Identify which cell holds the provided text, then report its [X, Y] central coordinate. 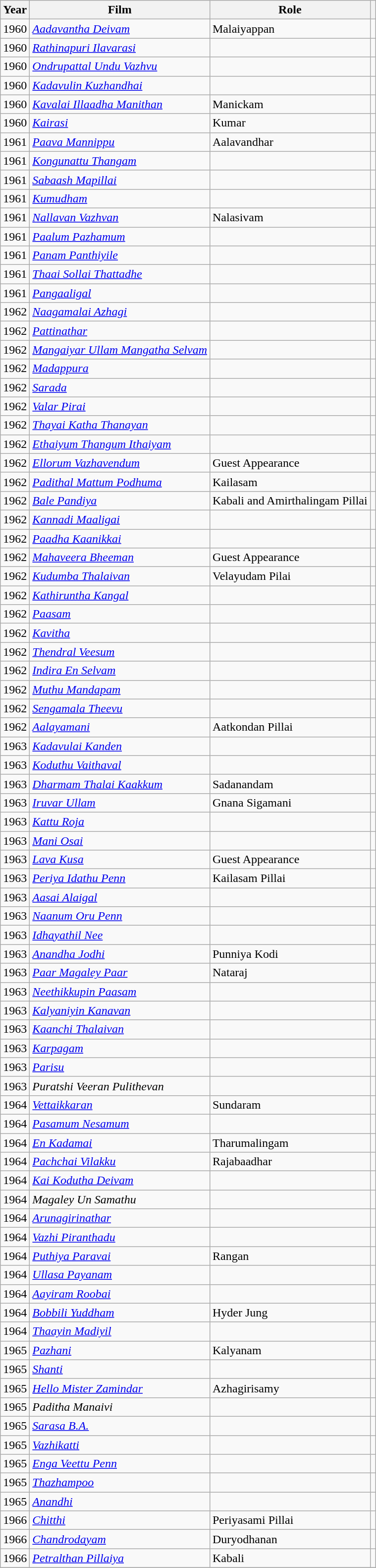
Punniya Kodi [290, 954]
Sarada [120, 387]
Kudumba Thalaivan [120, 576]
Kavalai Illaadha Manithan [120, 104]
Chitthi [120, 1520]
Petralthan Pillaiya [120, 1558]
Shanti [120, 1369]
Naanum Oru Penn [120, 916]
Vazhikatti [120, 1445]
Kannadi Maaligai [120, 519]
Muthu Mandapam [120, 690]
Kattu Roja [120, 821]
Paalum Pazhamum [120, 237]
Velayudam Pilai [290, 576]
Kalyaniyin Kanavan [120, 1010]
Padithal Mattum Podhuma [120, 482]
Paasam [120, 614]
Tharumalingam [290, 1142]
Aalavandhar [290, 142]
Aadavantha Deivam [120, 29]
Year [15, 10]
Kumar [290, 123]
Puthiya Paravai [120, 1256]
Aalayamani [120, 727]
Pasamum Nesamum [120, 1124]
Kailasam [290, 482]
Arunagirinathar [120, 1218]
Paditha Manaivi [120, 1407]
Puratshi Veeran Pulithevan [120, 1086]
Hyder Jung [290, 1313]
Nallavan Vazhvan [120, 217]
Chandrodayam [120, 1539]
Paadha Kaanikkai [120, 538]
Karpagam [120, 1048]
Aatkondan Pillai [290, 727]
Kongunattu Thangam [120, 161]
Bobbili Yuddham [120, 1313]
Thendral Veesum [120, 652]
Pazhani [120, 1350]
Manickam [290, 104]
Thaayin Madiyil [120, 1331]
Kairasi [120, 123]
Koduthu Vaithaval [120, 765]
Ullasa Payanam [120, 1275]
Duryodhanan [290, 1539]
Naagamalai Azhagi [120, 312]
Rathinapuri Ilavarasi [120, 48]
Panam Panthiyile [120, 255]
Thayai Katha Thanayan [120, 425]
Valar Pirai [120, 406]
Nataraj [290, 973]
Ondrupattal Undu Vazhvu [120, 66]
Azhagirisamy [290, 1388]
Kai Kodutha Deivam [120, 1181]
Parisu [120, 1067]
En Kadamai [120, 1142]
Kadavulai Kanden [120, 746]
Kadavulin Kuzhandhai [120, 85]
Nalasivam [290, 217]
Bale Pandiya [120, 501]
Ethaiyum Thangum Ithaiyam [120, 444]
Sadanandam [290, 784]
Gnana Sigamani [290, 803]
Kailasam Pillai [290, 878]
Kumudham [120, 198]
Ellorum Vazhavendum [120, 463]
Rangan [290, 1256]
Kathiruntha Kangal [120, 595]
Pangaaligal [120, 293]
Kabali and Amirthalingam Pillai [290, 501]
Anandhi [120, 1502]
Pachchai Vilakku [120, 1162]
Rajabaadhar [290, 1162]
Vettaikkaran [120, 1105]
Role [290, 10]
Periya Idathu Penn [120, 878]
Paar Magaley Paar [120, 973]
Malaiyappan [290, 29]
Sengamala Theevu [120, 708]
Sundaram [290, 1105]
Mani Osai [120, 841]
Thazhampoo [120, 1483]
Paava Mannippu [120, 142]
Indira En Selvam [120, 671]
Aayiram Roobai [120, 1294]
Kaanchi Thalaivan [120, 1029]
Kalyanam [290, 1350]
Mangaiyar Ullam Mangatha Selvam [120, 350]
Thaai Sollai Thattadhe [120, 274]
Idhayathil Nee [120, 935]
Kabali [290, 1558]
Pattinathar [120, 331]
Kavitha [120, 633]
Hello Mister Zamindar [120, 1388]
Magaley Un Samathu [120, 1199]
Enga Veettu Penn [120, 1464]
Vazhi Piranthadu [120, 1237]
Aasai Alaigal [120, 897]
Periyasami Pillai [290, 1520]
Film [120, 10]
Anandha Jodhi [120, 954]
Sarasa B.A. [120, 1426]
Neethikkupin Paasam [120, 992]
Mahaveera Bheeman [120, 558]
Dharmam Thalai Kaakkum [120, 784]
Madappura [120, 369]
Iruvar Ullam [120, 803]
Lava Kusa [120, 860]
Sabaash Mapillai [120, 180]
